Identify which cell holds the provided text, then report its (X, Y) central coordinate. 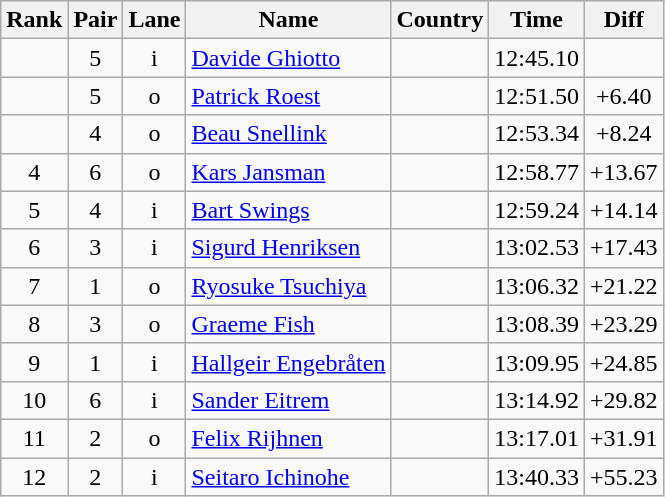
Sigurd Henriksen (288, 248)
Davide Ghiotto (288, 58)
13:06.32 (537, 286)
Seitaro Ichinohe (288, 477)
12:59.24 (537, 210)
7 (34, 286)
Beau Snellink (288, 134)
+23.29 (624, 324)
Name (288, 20)
9 (34, 362)
+21.22 (624, 286)
13:08.39 (537, 324)
+55.23 (624, 477)
+6.40 (624, 96)
12:51.50 (537, 96)
11 (34, 438)
12:53.34 (537, 134)
Diff (624, 20)
Bart Swings (288, 210)
Sander Eitrem (288, 400)
+29.82 (624, 400)
Ryosuke Tsuchiya (288, 286)
+8.24 (624, 134)
+17.43 (624, 248)
+14.14 (624, 210)
Hallgeir Engebråten (288, 362)
Patrick Roest (288, 96)
12 (34, 477)
+31.91 (624, 438)
Felix Rijhnen (288, 438)
13:14.92 (537, 400)
10 (34, 400)
13:17.01 (537, 438)
13:09.95 (537, 362)
Kars Jansman (288, 172)
Lane (154, 20)
8 (34, 324)
12:45.10 (537, 58)
+13.67 (624, 172)
13:02.53 (537, 248)
Country (440, 20)
Pair (96, 20)
Graeme Fish (288, 324)
12:58.77 (537, 172)
+24.85 (624, 362)
Rank (34, 20)
13:40.33 (537, 477)
Time (537, 20)
